Identify which cell holds the provided text, then report its [X, Y] central coordinate. 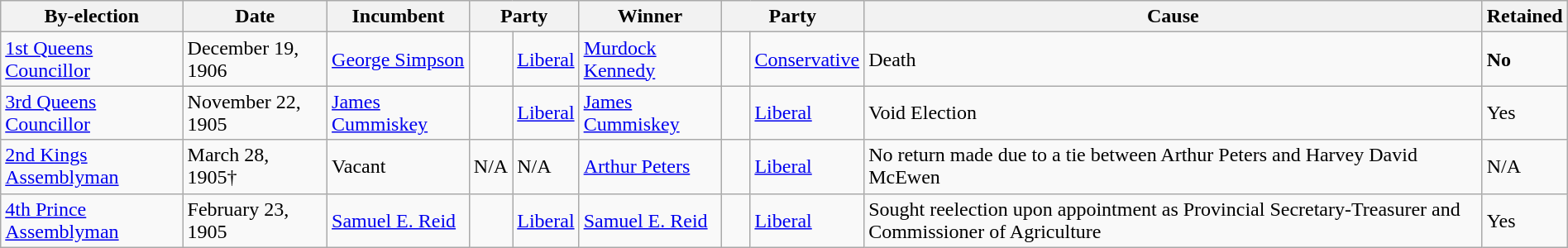
Retained [1525, 17]
Conservative [807, 60]
1st Queens Councillor [92, 60]
No return made due to a tie between Arthur Peters and Harvey David McEwen [1174, 167]
Murdock Kennedy [650, 60]
March 28, 1905† [255, 167]
Date [255, 17]
Sought reelection upon appointment as Provincial Secretary-Treasurer and Commissioner of Agriculture [1174, 220]
Arthur Peters [650, 167]
November 22, 1905 [255, 112]
February 23, 1905 [255, 220]
Vacant [399, 167]
Winner [650, 17]
2nd Kings Assemblyman [92, 167]
3rd Queens Councillor [92, 112]
George Simpson [399, 60]
Death [1174, 60]
By-election [92, 17]
4th Prince Assemblyman [92, 220]
December 19, 1906 [255, 60]
No [1525, 60]
Void Election [1174, 112]
Incumbent [399, 17]
Cause [1174, 17]
